Search for the cell housing the specified text and yield its (x, y) center coordinate. 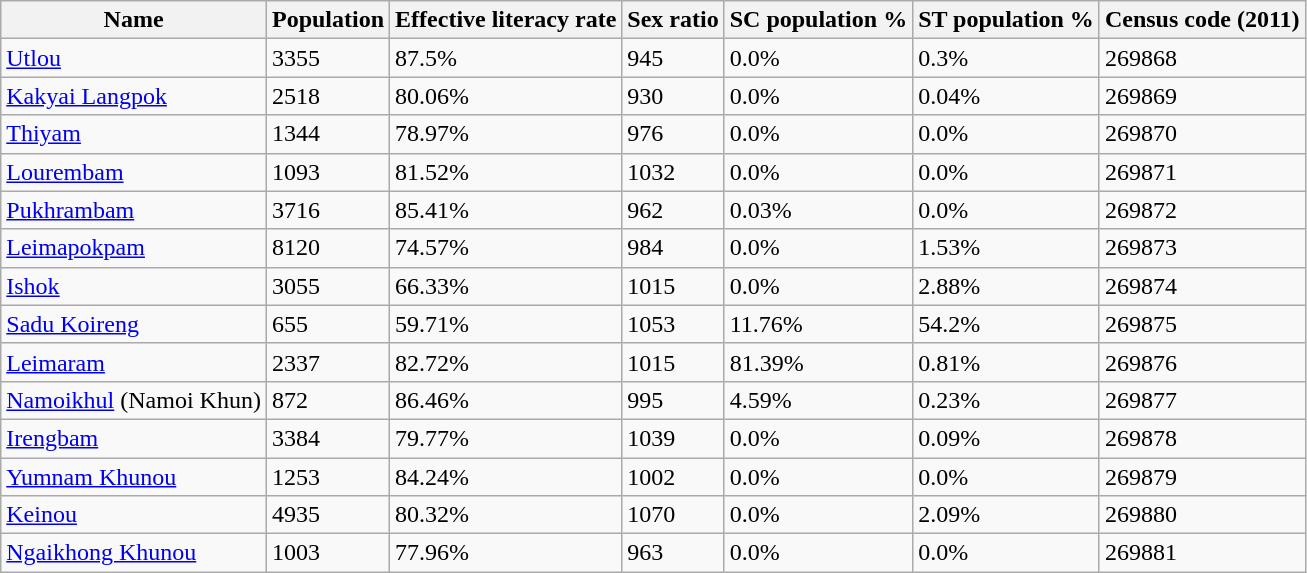
78.97% (506, 134)
Effective literacy rate (506, 20)
Census code (2011) (1202, 20)
269873 (1202, 248)
ST population % (1006, 20)
3384 (328, 438)
3355 (328, 58)
1002 (673, 477)
74.57% (506, 248)
984 (673, 248)
963 (673, 553)
269881 (1202, 553)
269875 (1202, 324)
1003 (328, 553)
4.59% (818, 400)
86.46% (506, 400)
11.76% (818, 324)
84.24% (506, 477)
1093 (328, 172)
59.71% (506, 324)
0.09% (1006, 438)
81.52% (506, 172)
0.3% (1006, 58)
Kakyai Langpok (134, 96)
Leimapokpam (134, 248)
8120 (328, 248)
Pukhrambam (134, 210)
4935 (328, 515)
0.81% (1006, 362)
655 (328, 324)
79.77% (506, 438)
2.88% (1006, 286)
269878 (1202, 438)
2518 (328, 96)
3055 (328, 286)
80.06% (506, 96)
Sex ratio (673, 20)
269874 (1202, 286)
1053 (673, 324)
Keinou (134, 515)
2.09% (1006, 515)
995 (673, 400)
Name (134, 20)
Sadu Koireng (134, 324)
Leimaram (134, 362)
SC population % (818, 20)
Thiyam (134, 134)
269869 (1202, 96)
269871 (1202, 172)
1039 (673, 438)
Yumnam Khunou (134, 477)
269877 (1202, 400)
0.23% (1006, 400)
269879 (1202, 477)
976 (673, 134)
2337 (328, 362)
269872 (1202, 210)
1253 (328, 477)
Namoikhul (Namoi Khun) (134, 400)
269876 (1202, 362)
Lourembam (134, 172)
87.5% (506, 58)
66.33% (506, 286)
81.39% (818, 362)
85.41% (506, 210)
Ngaikhong Khunou (134, 553)
0.03% (818, 210)
Utlou (134, 58)
1.53% (1006, 248)
82.72% (506, 362)
77.96% (506, 553)
80.32% (506, 515)
54.2% (1006, 324)
930 (673, 96)
3716 (328, 210)
Irengbam (134, 438)
0.04% (1006, 96)
1032 (673, 172)
269880 (1202, 515)
1070 (673, 515)
Population (328, 20)
Ishok (134, 286)
872 (328, 400)
269868 (1202, 58)
1344 (328, 134)
962 (673, 210)
269870 (1202, 134)
945 (673, 58)
